Pinpoint the cell where the given text exists, returning its (X, Y) midpoint coordinate. 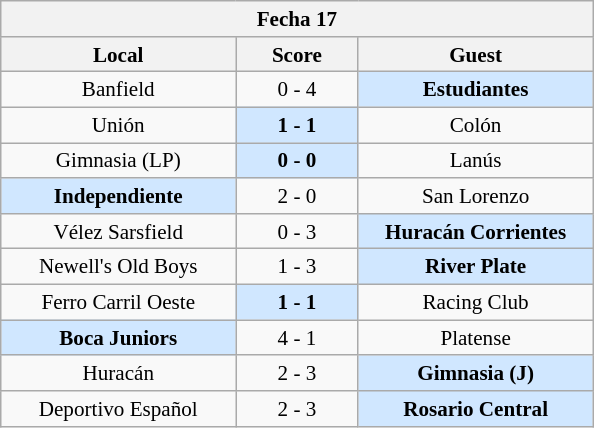
Newell's Old Boys (118, 266)
Huracán (118, 372)
4 - 1 (297, 338)
Independiente (118, 196)
0 - 3 (297, 230)
Gimnasia (LP) (118, 160)
Platense (476, 338)
Fecha 17 (297, 18)
Vélez Sarsfield (118, 230)
0 - 4 (297, 90)
Estudiantes (476, 90)
2 - 0 (297, 196)
Lanús (476, 160)
Gimnasia (J) (476, 372)
Local (118, 54)
Score (297, 54)
San Lorenzo (476, 196)
1 - 3 (297, 266)
0 - 0 (297, 160)
Unión (118, 124)
Deportivo Español (118, 408)
Ferro Carril Oeste (118, 302)
River Plate (476, 266)
Huracán Corrientes (476, 230)
Guest (476, 54)
Racing Club (476, 302)
Boca Juniors (118, 338)
Colón (476, 124)
Rosario Central (476, 408)
Banfield (118, 90)
